Capture the cell that displays the provided text and extract its [x, y] central coordinate. 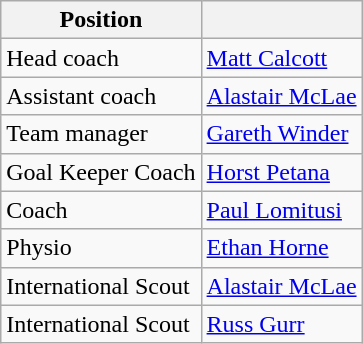
Physio [101, 248]
Paul Lomitusi [282, 210]
Position [101, 20]
Head coach [101, 58]
Assistant coach [101, 96]
Gareth Winder [282, 134]
Ethan Horne [282, 248]
Russ Gurr [282, 324]
Team manager [101, 134]
Matt Calcott [282, 58]
Horst Petana [282, 172]
Coach [101, 210]
Goal Keeper Coach [101, 172]
